Search for the cell housing the specified text and yield its [X, Y] center coordinate. 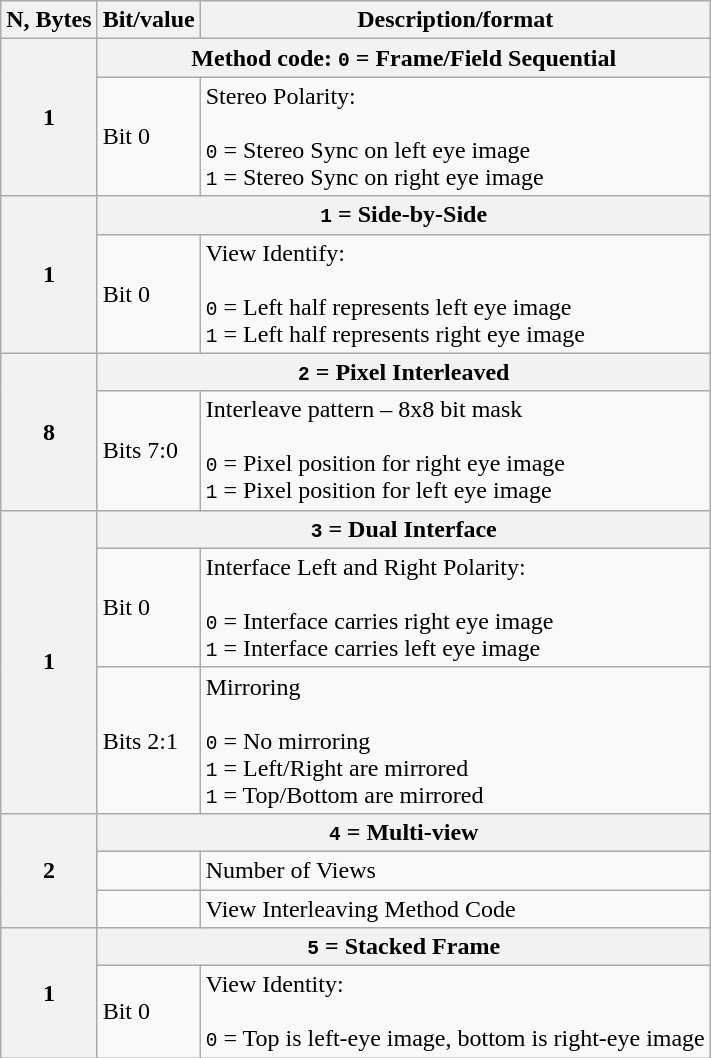
Stereo Polarity:0 = Stereo Sync on left eye image 1 = Stereo Sync on right eye image [455, 136]
8 [49, 432]
3 = Dual Interface [404, 529]
View Identity:0 = Top is left-eye image, bottom is right-eye image [455, 1012]
View Identify:0 = Left half represents left eye image 1 = Left half represents right eye image [455, 294]
1 = Side-by-Side [404, 215]
2 = Pixel Interleaved [404, 372]
Bits 2:1 [148, 740]
4 = Multi-view [404, 832]
Interface Left and Right Polarity:0 = Interface carries right eye image 1 = Interface carries left eye image [455, 608]
Number of Views [455, 870]
View Interleaving Method Code [455, 909]
5 = Stacked Frame [404, 947]
Bit/value [148, 20]
2 [49, 870]
N, Bytes [49, 20]
Mirroring 0 = No mirroring 1 = Left/Right are mirrored 1 = Top/Bottom are mirrored [455, 740]
Method code: 0 = Frame/Field Sequential [404, 58]
Bits 7:0 [148, 450]
Interleave pattern – 8x8 bit mask0 = Pixel position for right eye image 1 = Pixel position for left eye image [455, 450]
Description/format [455, 20]
